Search for the cell housing the specified text and yield its [X, Y] center coordinate. 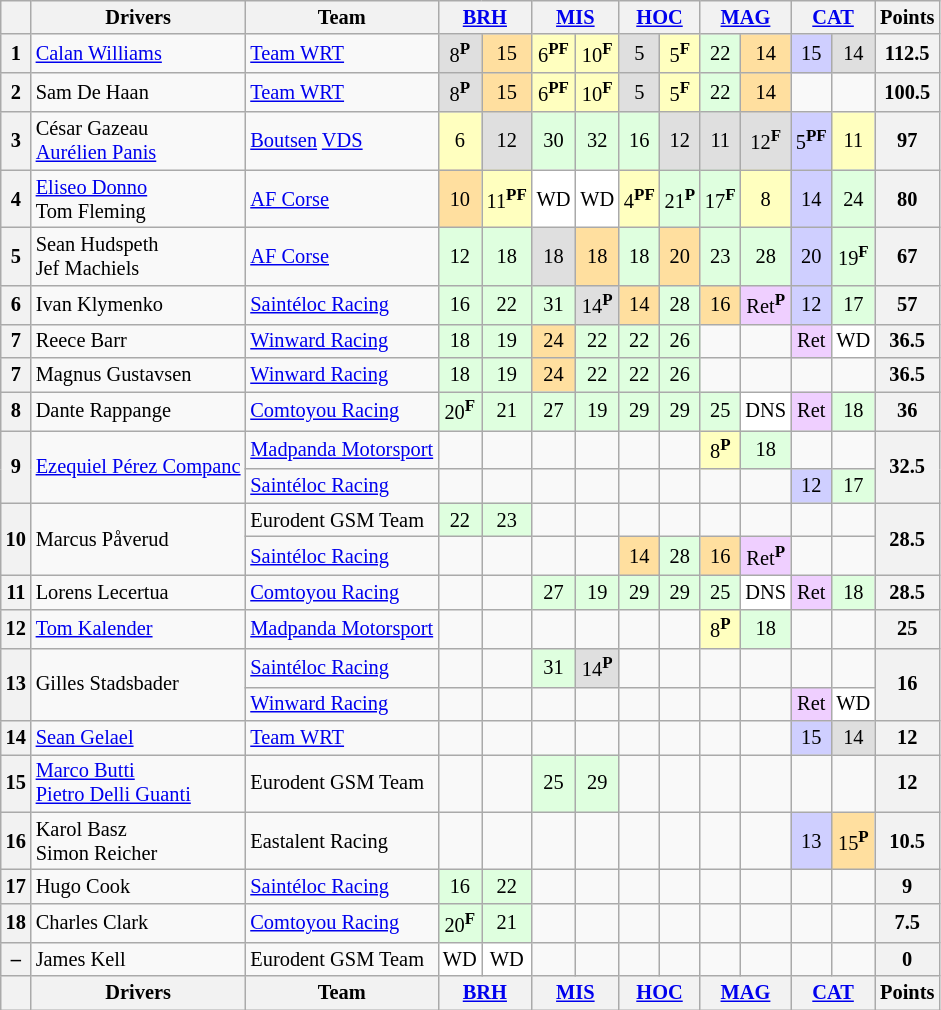
César Gazeau Aurélien Panis [138, 141]
32.5 [907, 466]
97 [907, 141]
19F [854, 256]
11PF [507, 199]
Eliseo Donno Tom Fleming [138, 199]
Sean Gelael [138, 738]
Lorens Lecertua [138, 592]
1 [16, 54]
4 [16, 199]
32 [597, 141]
Karol Basz Simon Reicher [138, 841]
10.5 [907, 841]
Calan Williams [138, 54]
21P [680, 199]
Hugo Cook [138, 887]
Gilles Stadsbader [138, 684]
Magnus Gustavsen [138, 374]
7.5 [907, 922]
– [16, 959]
30 [554, 141]
Marcus Påverud [138, 540]
57 [907, 304]
2 [16, 92]
Reece Barr [138, 341]
Dante Rappange [138, 410]
67 [907, 256]
Marco Butti Pietro Delli Guanti [138, 783]
0 [907, 959]
Tom Kalender [138, 628]
112.5 [907, 54]
17F [720, 199]
Ezequiel Pérez Companc [138, 466]
15P [854, 841]
Sam De Haan [138, 92]
12F [765, 141]
80 [907, 199]
Ivan Klymenko [138, 304]
Eastalent Racing [342, 841]
Sean Hudspeth Jef Machiels [138, 256]
100.5 [907, 92]
4PF [640, 199]
James Kell [138, 959]
Boutsen VDS [342, 141]
36 [907, 410]
5PF [812, 141]
Charles Clark [138, 922]
3 [16, 141]
